Capture the cell that displays the provided text and extract its [X, Y] central coordinate. 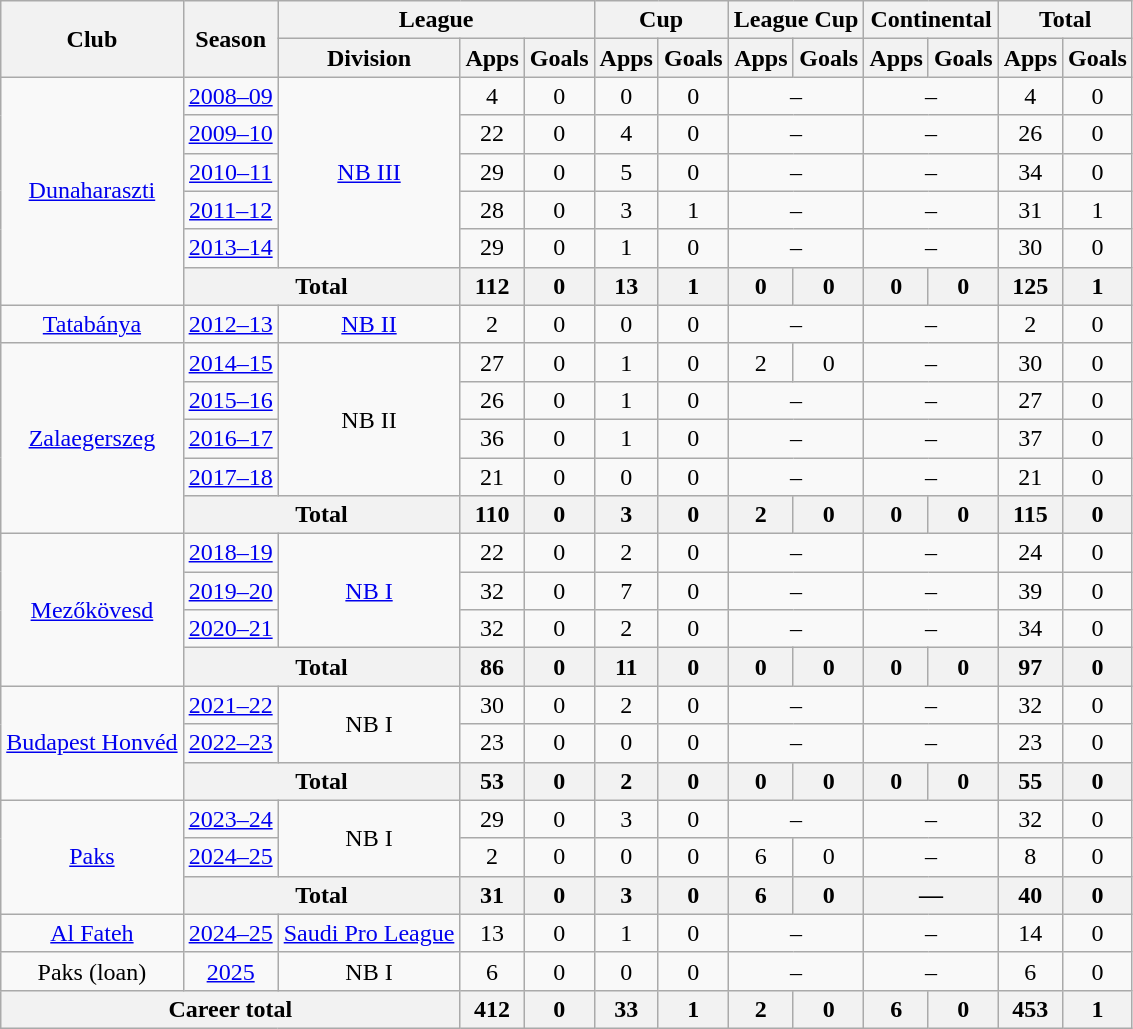
— [931, 895]
Career total [230, 1009]
14 [1030, 933]
11 [626, 667]
Division [369, 58]
Tatabánya [92, 324]
Paks [92, 857]
Dunaharaszti [92, 191]
28 [492, 210]
125 [1030, 286]
2023–24 [230, 819]
Al Fateh [92, 933]
2013–14 [230, 248]
2025 [230, 971]
2018–19 [230, 553]
37 [1030, 438]
Cup [661, 20]
86 [492, 667]
39 [1030, 591]
2014–15 [230, 362]
Club [92, 39]
40 [1030, 895]
412 [492, 1009]
2019–20 [230, 591]
Continental [931, 20]
2020–21 [230, 629]
2009–10 [230, 134]
7 [626, 591]
Zalaegerszeg [92, 438]
Saudi Pro League [369, 933]
2011–12 [230, 210]
55 [1030, 781]
NB III [369, 172]
8 [1030, 857]
53 [492, 781]
League [436, 20]
Budapest Honvéd [92, 743]
453 [1030, 1009]
2015–16 [230, 400]
Season [230, 39]
Mezőkövesd [92, 610]
24 [1030, 553]
Paks (loan) [92, 971]
115 [1030, 515]
2010–11 [230, 172]
112 [492, 286]
5 [626, 172]
33 [626, 1009]
97 [1030, 667]
2017–18 [230, 477]
110 [492, 515]
2008–09 [230, 96]
2016–17 [230, 438]
36 [492, 438]
2012–13 [230, 324]
2021–22 [230, 705]
League Cup [796, 20]
2022–23 [230, 743]
